Determine the (x, y) coordinate at the center of the cell enclosing the given text.  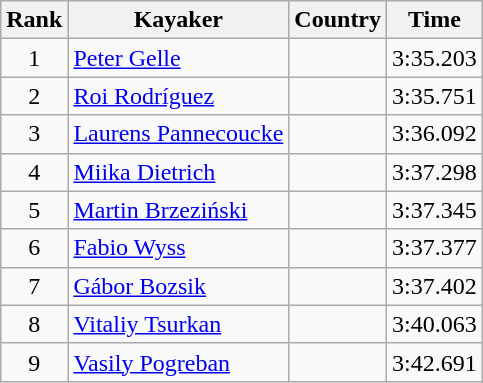
Vasily Pogreban (178, 362)
3:37.345 (435, 210)
Time (435, 20)
8 (34, 324)
Vitaliy Tsurkan (178, 324)
Country (338, 20)
2 (34, 96)
Gábor Bozsik (178, 286)
7 (34, 286)
Rank (34, 20)
Martin Brzeziński (178, 210)
Kayaker (178, 20)
3:42.691 (435, 362)
3 (34, 134)
Laurens Pannecoucke (178, 134)
3:35.751 (435, 96)
Miika Dietrich (178, 172)
Peter Gelle (178, 58)
1 (34, 58)
3:37.402 (435, 286)
Fabio Wyss (178, 248)
3:37.377 (435, 248)
9 (34, 362)
3:37.298 (435, 172)
5 (34, 210)
6 (34, 248)
3:35.203 (435, 58)
Roi Rodríguez (178, 96)
4 (34, 172)
3:40.063 (435, 324)
3:36.092 (435, 134)
